Extract the (x, y) coordinate from the center of the cell holding the provided text.  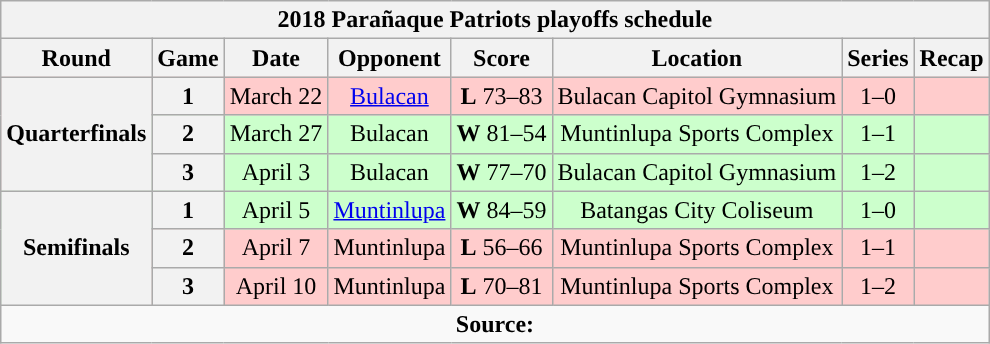
Batangas City Coliseum (697, 210)
March 22 (276, 96)
Quarterfinals (76, 134)
W 81–54 (502, 134)
Semifinals (76, 248)
Date (276, 58)
W 77–70 (502, 172)
April 3 (276, 172)
Score (502, 58)
Round (76, 58)
W 84–59 (502, 210)
April 10 (276, 286)
L 73–83 (502, 96)
Source: (495, 324)
March 27 (276, 134)
Recap (952, 58)
April 7 (276, 248)
April 5 (276, 210)
Game (188, 58)
Series (878, 58)
L 70–81 (502, 286)
L 56–66 (502, 248)
Opponent (390, 58)
2018 Parañaque Patriots playoffs schedule (495, 20)
Location (697, 58)
